Determine the [x, y] coordinate at the center of the cell enclosing the given text.  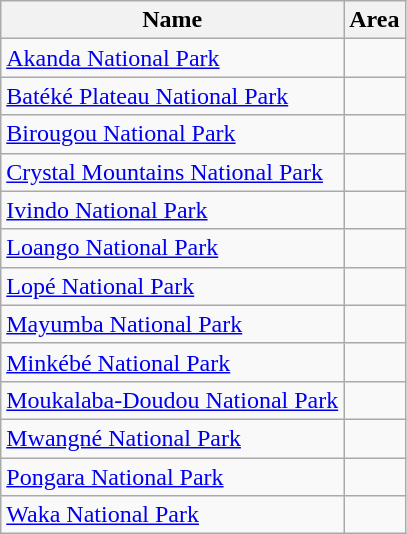
Name [172, 20]
Mayumba National Park [172, 324]
Moukalaba-Doudou National Park [172, 400]
Ivindo National Park [172, 210]
Minkébé National Park [172, 362]
Mwangné National Park [172, 438]
Area [374, 20]
Loango National Park [172, 248]
Akanda National Park [172, 58]
Pongara National Park [172, 477]
Waka National Park [172, 515]
Lopé National Park [172, 286]
Birougou National Park [172, 134]
Batéké Plateau National Park [172, 96]
Crystal Mountains National Park [172, 172]
